Find where the given text appears and provide that cell's center as [x, y] coordinate. 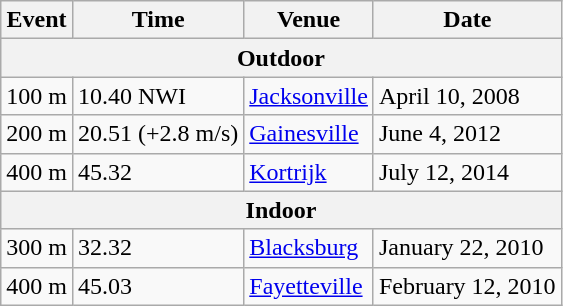
April 10, 2008 [467, 96]
Date [467, 20]
45.03 [158, 286]
Blacksburg [309, 248]
Jacksonville [309, 96]
300 m [37, 248]
February 12, 2010 [467, 286]
45.32 [158, 172]
June 4, 2012 [467, 134]
Event [37, 20]
Kortrijk [309, 172]
100 m [37, 96]
200 m [37, 134]
Time [158, 20]
10.40 NWI [158, 96]
July 12, 2014 [467, 172]
Gainesville [309, 134]
Fayetteville [309, 286]
January 22, 2010 [467, 248]
Venue [309, 20]
Indoor [281, 210]
20.51 (+2.8 m/s) [158, 134]
32.32 [158, 248]
Outdoor [281, 58]
